Detect which cell encompasses the target text, then output its [X, Y] center coordinate. 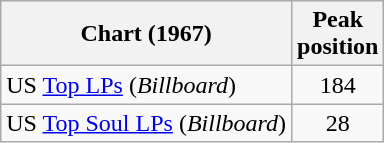
184 [338, 85]
Peakposition [338, 34]
US Top LPs (Billboard) [146, 85]
US Top Soul LPs (Billboard) [146, 123]
Chart (1967) [146, 34]
28 [338, 123]
